From the cell containing the given text, extract its center point as (x, y) coordinate. 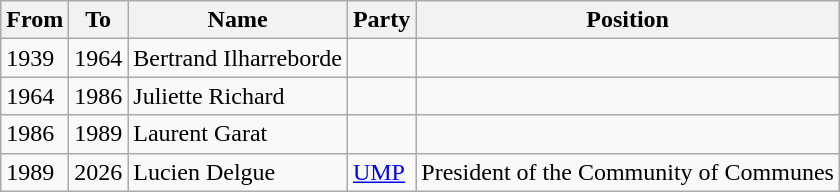
Laurent Garat (238, 134)
UMP (381, 172)
To (98, 20)
President of the Community of Communes (628, 172)
Position (628, 20)
Party (381, 20)
Bertrand Ilharreborde (238, 58)
2026 (98, 172)
Juliette Richard (238, 96)
Lucien Delgue (238, 172)
From (35, 20)
1939 (35, 58)
Name (238, 20)
